Find where the given text appears and provide that cell's center as [X, Y] coordinate. 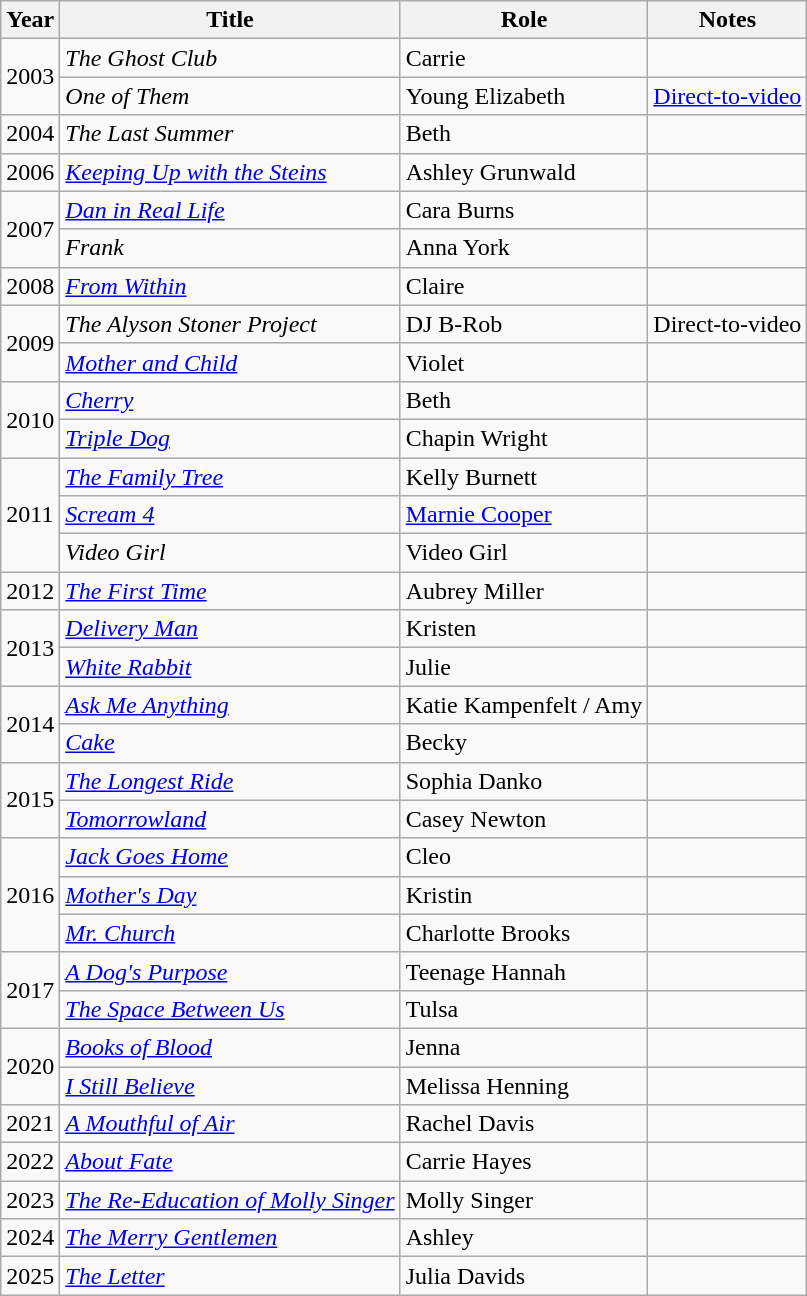
Mr. Church [230, 933]
Casey Newton [524, 819]
2017 [30, 990]
Notes [728, 20]
Molly Singer [524, 1200]
2022 [30, 1162]
Kristin [524, 895]
A Dog's Purpose [230, 971]
Julia Davids [524, 1276]
Tomorrowland [230, 819]
About Fate [230, 1162]
Charlotte Brooks [524, 933]
The Last Summer [230, 134]
Ashley [524, 1238]
Teenage Hannah [524, 971]
Aubrey Miller [524, 591]
Marnie Cooper [524, 515]
Frank [230, 248]
Role [524, 20]
Carrie Hayes [524, 1162]
2023 [30, 1200]
2004 [30, 134]
Sophia Danko [524, 781]
2003 [30, 77]
Ashley Grunwald [524, 172]
Mother and Child [230, 362]
The Longest Ride [230, 781]
Violet [524, 362]
Julie [524, 667]
Carrie [524, 58]
2013 [30, 648]
2012 [30, 591]
2015 [30, 800]
Jenna [524, 1047]
Cara Burns [524, 210]
2024 [30, 1238]
Rachel Davis [524, 1124]
The Re-Education of Molly Singer [230, 1200]
2014 [30, 724]
Keeping Up with the Steins [230, 172]
Books of Blood [230, 1047]
2008 [30, 286]
Triple Dog [230, 438]
Title [230, 20]
Anna York [524, 248]
The First Time [230, 591]
2020 [30, 1066]
The Ghost Club [230, 58]
Ask Me Anything [230, 705]
Kristen [524, 629]
Young Elizabeth [524, 96]
I Still Believe [230, 1085]
Katie Kampenfelt / Amy [524, 705]
Melissa Henning [524, 1085]
Delivery Man [230, 629]
The Letter [230, 1276]
The Alyson Stoner Project [230, 324]
Year [30, 20]
Jack Goes Home [230, 857]
Tulsa [524, 1009]
Kelly Burnett [524, 477]
Scream 4 [230, 515]
One of Them [230, 96]
2009 [30, 343]
2021 [30, 1124]
2011 [30, 515]
White Rabbit [230, 667]
2025 [30, 1276]
Cleo [524, 857]
DJ B-Rob [524, 324]
Cake [230, 743]
Becky [524, 743]
2016 [30, 895]
2010 [30, 419]
The Family Tree [230, 477]
2007 [30, 229]
Claire [524, 286]
Dan in Real Life [230, 210]
2006 [30, 172]
The Space Between Us [230, 1009]
Cherry [230, 400]
Mother's Day [230, 895]
From Within [230, 286]
The Merry Gentlemen [230, 1238]
Chapin Wright [524, 438]
A Mouthful of Air [230, 1124]
